Scan for the cell matching the given text and deliver its [X, Y] coordinate at center. 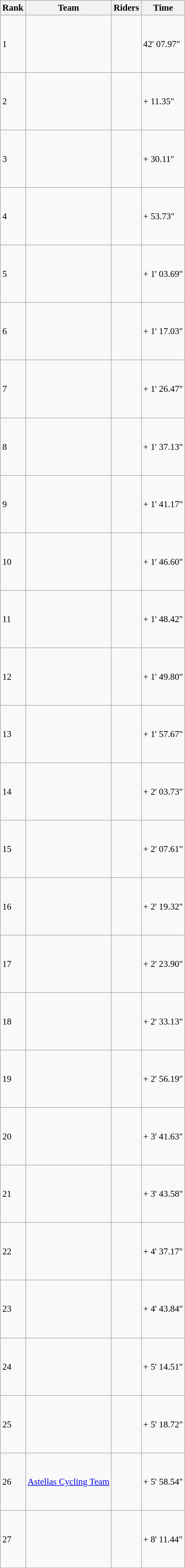
21 [13, 1194]
1 [13, 44]
4 [13, 216]
+ 2' 07.61" [163, 849]
+ 1' 37.13" [163, 447]
+ 5' 14.51" [163, 1367]
+ 4' 43.84" [163, 1309]
20 [13, 1137]
19 [13, 1079]
+ 2' 19.32" [163, 906]
Rank [13, 8]
14 [13, 792]
+ 1' 41.17" [163, 504]
+ 1' 49.80" [163, 677]
+ 1' 57.67" [163, 734]
9 [13, 504]
Team [69, 8]
18 [13, 1022]
+ 4' 37.17" [163, 1252]
+ 11.35" [163, 102]
+ 3' 41.63" [163, 1137]
+ 1' 03.69" [163, 274]
7 [13, 389]
17 [13, 964]
+ 5' 18.72" [163, 1424]
8 [13, 447]
10 [13, 562]
+ 3' 43.58" [163, 1194]
6 [13, 331]
5 [13, 274]
+ 2' 23.90" [163, 964]
+ 2' 03.73" [163, 792]
+ 30.11" [163, 159]
42' 07.97" [163, 44]
11 [13, 619]
Time [163, 8]
+ 1' 17.03" [163, 331]
+ 1' 26.47" [163, 389]
+ 53.73" [163, 216]
24 [13, 1367]
Astellas Cycling Team [69, 1482]
+ 5' 58.54" [163, 1482]
26 [13, 1482]
3 [13, 159]
+ 1' 46.60" [163, 562]
13 [13, 734]
12 [13, 677]
16 [13, 906]
25 [13, 1424]
+ 8' 11.44" [163, 1539]
2 [13, 102]
15 [13, 849]
+ 2' 33.13" [163, 1022]
27 [13, 1539]
23 [13, 1309]
+ 2' 56.19" [163, 1079]
Riders [126, 8]
22 [13, 1252]
+ 1' 48.42" [163, 619]
